Extract the [X, Y] coordinate from the center of the cell holding the provided text.  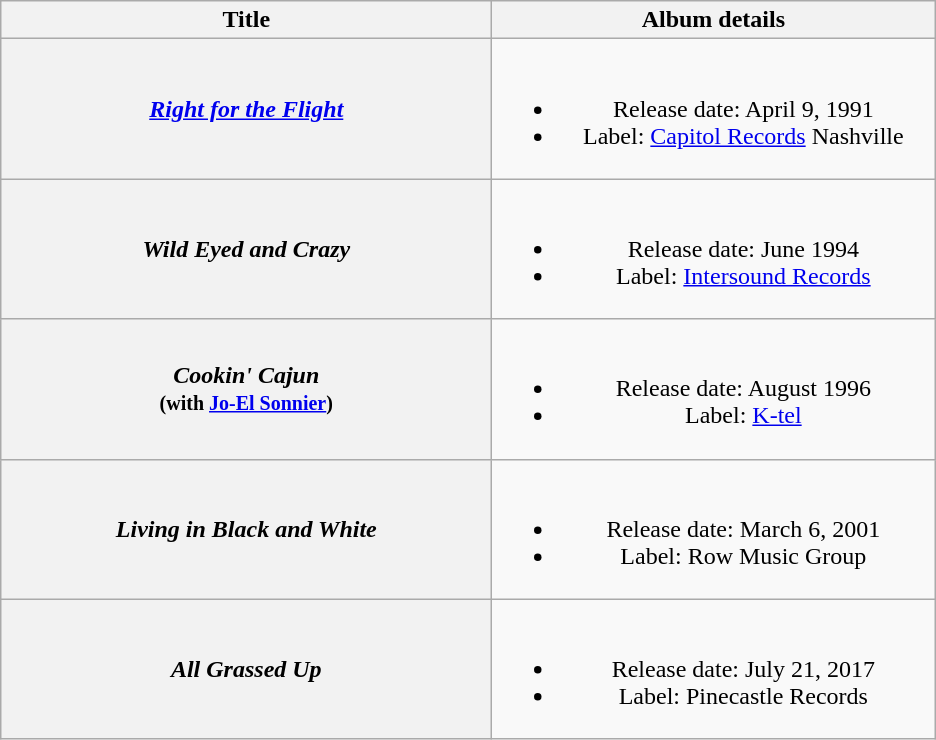
Release date: April 9, 1991Label: Capitol Records Nashville [714, 109]
Cookin' Cajun(with Jo-El Sonnier) [246, 389]
Release date: March 6, 2001Label: Row Music Group [714, 529]
All Grassed Up [246, 669]
Right for the Flight [246, 109]
Album details [714, 20]
Release date: June 1994Label: Intersound Records [714, 249]
Title [246, 20]
Wild Eyed and Crazy [246, 249]
Living in Black and White [246, 529]
Release date: August 1996Label: K-tel [714, 389]
Release date: July 21, 2017Label: Pinecastle Records [714, 669]
